Return the [x, y] coordinate for the center point of the cell that contains the specified text.  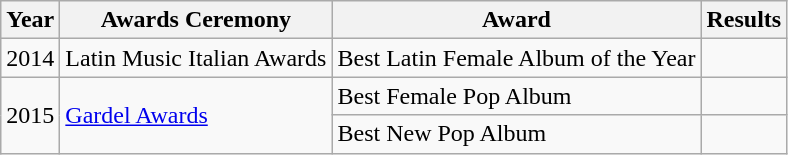
Results [744, 20]
Awards Ceremony [196, 20]
Best Latin Female Album of the Year [516, 58]
2015 [30, 115]
Best New Pop Album [516, 134]
Latin Music Italian Awards [196, 58]
Gardel Awards [196, 115]
Year [30, 20]
2014 [30, 58]
Award [516, 20]
Best Female Pop Album [516, 96]
